Pinpoint the cell where the given text exists, returning its (X, Y) midpoint coordinate. 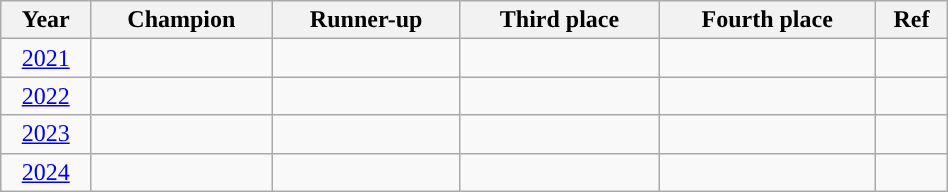
Runner-up (366, 20)
2023 (46, 134)
Year (46, 20)
Fourth place (768, 20)
2021 (46, 58)
Champion (182, 20)
2022 (46, 96)
Ref (912, 20)
Third place (560, 20)
2024 (46, 172)
